Scan for the cell matching the given text and deliver its [x, y] coordinate at center. 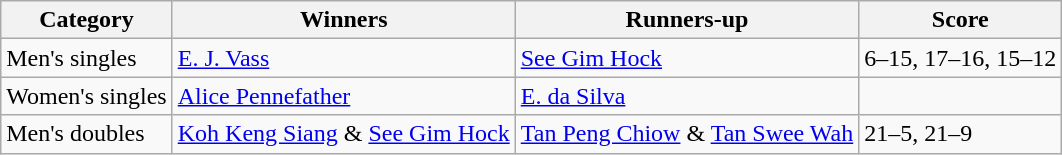
E. da Silva [687, 96]
Koh Keng Siang & See Gim Hock [344, 134]
See Gim Hock [687, 58]
Alice Pennefather [344, 96]
Runners-up [687, 20]
Winners [344, 20]
Score [960, 20]
Tan Peng Chiow & Tan Swee Wah [687, 134]
21–5, 21–9 [960, 134]
Men's singles [86, 58]
Men's doubles [86, 134]
Category [86, 20]
Women's singles [86, 96]
E. J. Vass [344, 58]
6–15, 17–16, 15–12 [960, 58]
